Capture the cell that displays the provided text and extract its (x, y) central coordinate. 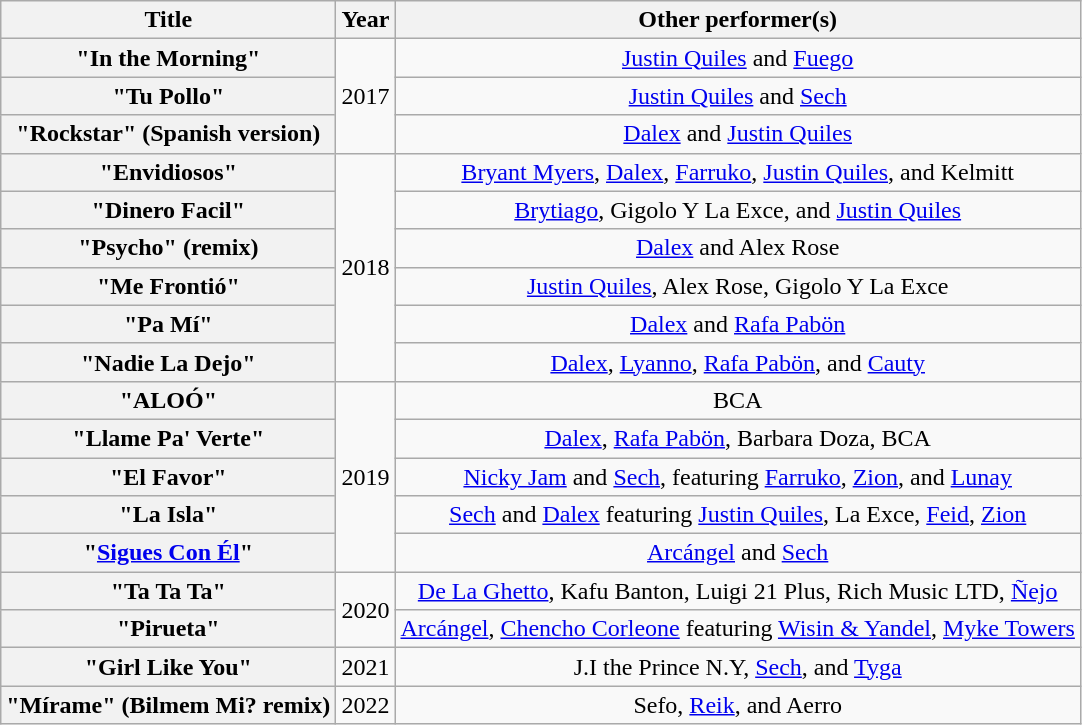
"In the Morning" (168, 58)
"El Favor" (168, 477)
Justin Quiles and Sech (738, 96)
"Pa Mí" (168, 324)
"Sigues Con Él" (168, 553)
"Me Frontió" (168, 286)
"Ta Ta Ta" (168, 591)
"ALOÓ" (168, 400)
Dalex, Rafa Pabön, Barbara Doza, BCA (738, 438)
Dalex and Justin Quiles (738, 134)
Bryant Myers, Dalex, Farruko, Justin Quiles, and Kelmitt (738, 172)
Justin Quiles and Fuego (738, 58)
2017 (366, 96)
"La Isla" (168, 515)
Brytiago, Gigolo Y La Exce, and Justin Quiles (738, 210)
BCA (738, 400)
2020 (366, 610)
"Rockstar" (Spanish version) (168, 134)
2021 (366, 667)
Arcángel and Sech (738, 553)
"Girl Like You" (168, 667)
Justin Quiles, Alex Rose, Gigolo Y La Exce (738, 286)
De La Ghetto, Kafu Banton, Luigi 21 Plus, Rich Music LTD, Ñejo (738, 591)
Year (366, 20)
Nicky Jam and Sech, featuring Farruko, Zion, and Lunay (738, 477)
"Pirueta" (168, 629)
"Tu Pollo" (168, 96)
2019 (366, 476)
"Dinero Facil" (168, 210)
"Psycho" (remix) (168, 248)
"Envidiosos" (168, 172)
2022 (366, 705)
"Mírame" (Bilmem Mi? remix) (168, 705)
J.I the Prince N.Y, Sech, and Tyga (738, 667)
Dalex, Lyanno, Rafa Pabön, and Cauty (738, 362)
Dalex and Rafa Pabön (738, 324)
"Llame Pa' Verte" (168, 438)
Dalex and Alex Rose (738, 248)
Other performer(s) (738, 20)
Title (168, 20)
"Nadie La Dejo" (168, 362)
2018 (366, 267)
Sefo, Reik, and Aerro (738, 705)
Sech and Dalex featuring Justin Quiles, La Exce, Feid, Zion (738, 515)
Arcángel, Chencho Corleone featuring Wisin & Yandel, Myke Towers (738, 629)
